Extract the [x, y] coordinate from the center of the cell holding the provided text.  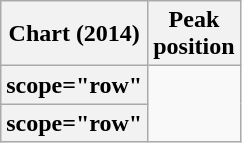
Peakposition [194, 34]
Chart (2014) [74, 34]
